Pinpoint the cell where the given text exists, returning its [x, y] midpoint coordinate. 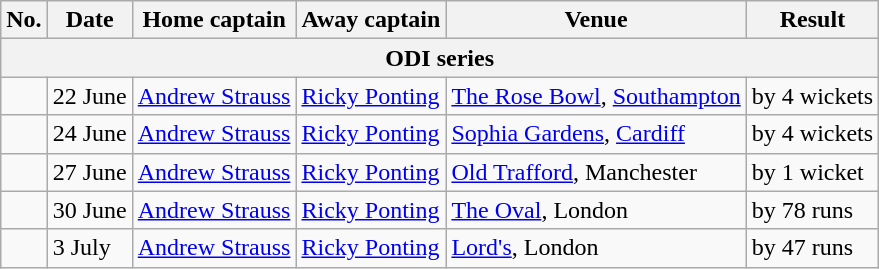
Old Trafford, Manchester [596, 172]
The Rose Bowl, Southampton [596, 96]
ODI series [440, 58]
by 78 runs [812, 210]
The Oval, London [596, 210]
Away captain [371, 20]
Venue [596, 20]
24 June [90, 134]
30 June [90, 210]
by 47 runs [812, 248]
22 June [90, 96]
27 June [90, 172]
3 July [90, 248]
by 1 wicket [812, 172]
Result [812, 20]
Date [90, 20]
Lord's, London [596, 248]
Home captain [214, 20]
No. [24, 20]
Sophia Gardens, Cardiff [596, 134]
